Identify which cell holds the provided text, then report its (x, y) central coordinate. 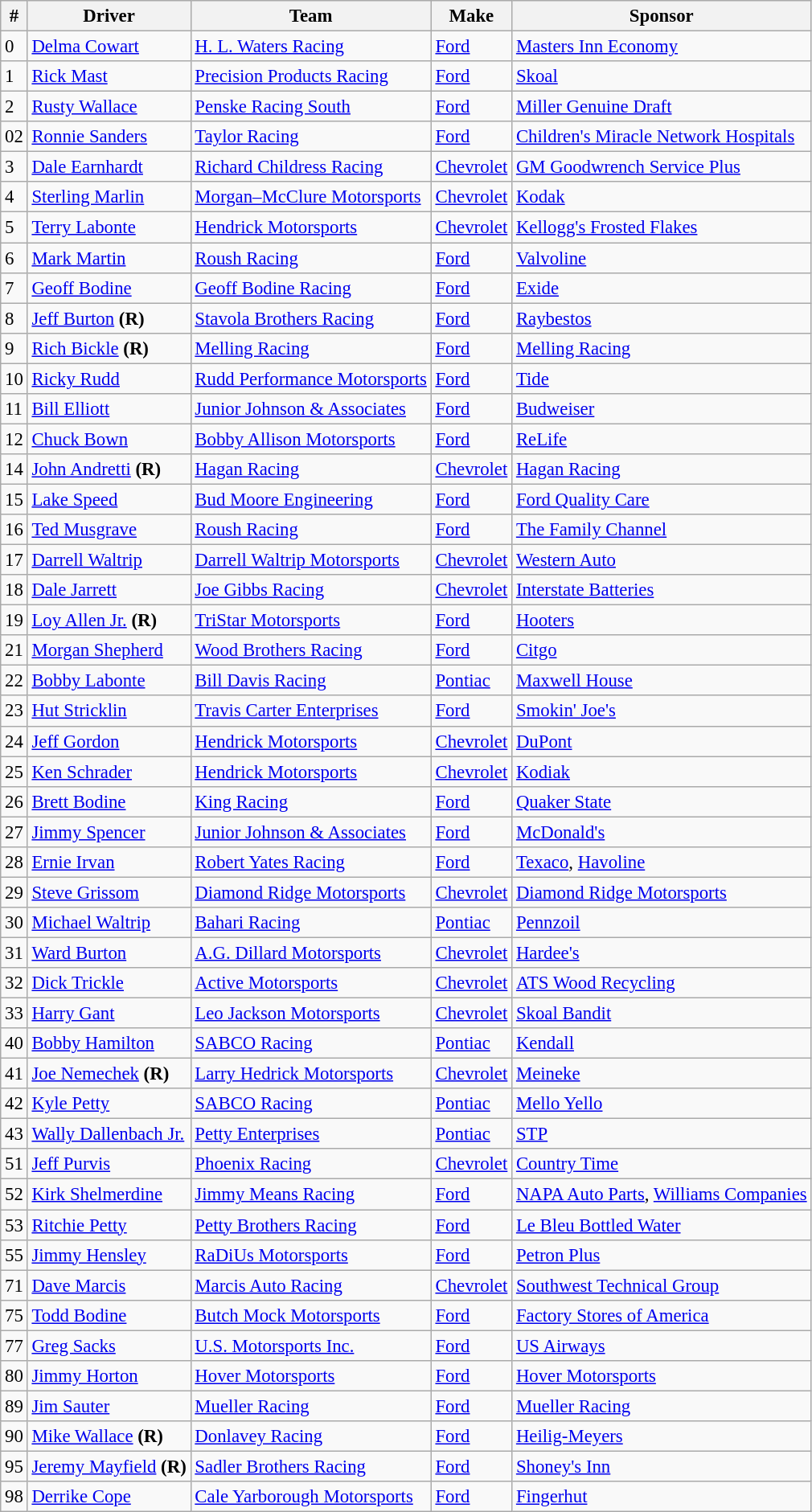
Dale Jarrett (109, 590)
16 (14, 530)
ReLife (662, 439)
Mark Martin (109, 258)
Ford Quality Care (662, 499)
41 (14, 1074)
Stavola Brothers Racing (310, 318)
43 (14, 1134)
42 (14, 1104)
Wally Dallenbach Jr. (109, 1134)
Dick Trickle (109, 983)
Jimmy Means Racing (310, 1194)
Sterling Marlin (109, 197)
Loy Allen Jr. (R) (109, 621)
Jeff Purvis (109, 1165)
Cale Yarborough Motorsports (310, 1497)
Morgan Shepherd (109, 650)
Shoney's Inn (662, 1466)
26 (14, 801)
Bobby Allison Motorsports (310, 439)
Donlavey Racing (310, 1436)
Driver (109, 16)
Bobby Labonte (109, 681)
95 (14, 1466)
Rudd Performance Motorsports (310, 379)
25 (14, 772)
Tide (662, 379)
10 (14, 379)
24 (14, 741)
Brett Bodine (109, 801)
Smokin' Joe's (662, 711)
STP (662, 1134)
22 (14, 681)
Ernie Irvan (109, 863)
40 (14, 1043)
Taylor Racing (310, 137)
U.S. Motorsports Inc. (310, 1346)
89 (14, 1406)
Kirk Shelmerdine (109, 1194)
3 (14, 167)
0 (14, 47)
Mike Wallace (R) (109, 1436)
ATS Wood Recycling (662, 983)
17 (14, 560)
77 (14, 1346)
Jeff Burton (R) (109, 318)
Western Auto (662, 560)
Geoff Bodine (109, 288)
51 (14, 1165)
Petty Brothers Racing (310, 1225)
Hut Stricklin (109, 711)
GM Goodwrench Service Plus (662, 167)
29 (14, 892)
Harry Gant (109, 1014)
Jim Sauter (109, 1406)
Greg Sacks (109, 1346)
Darrell Waltrip (109, 560)
6 (14, 258)
Exide (662, 288)
Mello Yello (662, 1104)
Rich Bickle (R) (109, 348)
53 (14, 1225)
12 (14, 439)
Ted Musgrave (109, 530)
21 (14, 650)
4 (14, 197)
TriStar Motorsports (310, 621)
Miller Genuine Draft (662, 107)
Precision Products Racing (310, 76)
John Andretti (R) (109, 469)
Leo Jackson Motorsports (310, 1014)
1 (14, 76)
52 (14, 1194)
Petty Enterprises (310, 1134)
The Family Channel (662, 530)
Jeremy Mayfield (R) (109, 1466)
Make (471, 16)
90 (14, 1436)
Michael Waltrip (109, 923)
Quaker State (662, 801)
Children's Miracle Network Hospitals (662, 137)
Kendall (662, 1043)
7 (14, 288)
8 (14, 318)
# (14, 16)
9 (14, 348)
Ken Schrader (109, 772)
Hooters (662, 621)
Ricky Rudd (109, 379)
Hardee's (662, 953)
Masters Inn Economy (662, 47)
Richard Childress Racing (310, 167)
Sponsor (662, 16)
Jimmy Spencer (109, 832)
Bud Moore Engineering (310, 499)
Team (310, 16)
Lake Speed (109, 499)
Bahari Racing (310, 923)
55 (14, 1255)
Fingerhut (662, 1497)
5 (14, 227)
Maxwell House (662, 681)
Marcis Auto Racing (310, 1285)
Kodak (662, 197)
DuPont (662, 741)
Penske Racing South (310, 107)
Pennzoil (662, 923)
11 (14, 409)
Kyle Petty (109, 1104)
Larry Hedrick Motorsports (310, 1074)
Bill Elliott (109, 409)
Terry Labonte (109, 227)
2 (14, 107)
80 (14, 1376)
Butch Mock Motorsports (310, 1315)
Bobby Hamilton (109, 1043)
30 (14, 923)
Delma Cowart (109, 47)
Active Motorsports (310, 983)
Todd Bodine (109, 1315)
Jimmy Hensley (109, 1255)
Budweiser (662, 409)
A.G. Dillard Motorsports (310, 953)
Geoff Bodine Racing (310, 288)
King Racing (310, 801)
Travis Carter Enterprises (310, 711)
Dave Marcis (109, 1285)
31 (14, 953)
33 (14, 1014)
H. L. Waters Racing (310, 47)
27 (14, 832)
Rick Mast (109, 76)
Heilig-Meyers (662, 1436)
Joe Gibbs Racing (310, 590)
Robert Yates Racing (310, 863)
Citgo (662, 650)
14 (14, 469)
15 (14, 499)
McDonald's (662, 832)
US Airways (662, 1346)
Raybestos (662, 318)
Chuck Bown (109, 439)
Steve Grissom (109, 892)
Ward Burton (109, 953)
75 (14, 1315)
Bill Davis Racing (310, 681)
71 (14, 1285)
Joe Nemechek (R) (109, 1074)
98 (14, 1497)
23 (14, 711)
Meineke (662, 1074)
19 (14, 621)
28 (14, 863)
Wood Brothers Racing (310, 650)
Southwest Technical Group (662, 1285)
Morgan–McClure Motorsports (310, 197)
Factory Stores of America (662, 1315)
Rusty Wallace (109, 107)
Derrike Cope (109, 1497)
32 (14, 983)
Kellogg's Frosted Flakes (662, 227)
Skoal (662, 76)
Valvoline (662, 258)
02 (14, 137)
Interstate Batteries (662, 590)
Petron Plus (662, 1255)
Jeff Gordon (109, 741)
Ritchie Petty (109, 1225)
Texaco, Havoline (662, 863)
Phoenix Racing (310, 1165)
NAPA Auto Parts, Williams Companies (662, 1194)
Sadler Brothers Racing (310, 1466)
Country Time (662, 1165)
18 (14, 590)
Le Bleu Bottled Water (662, 1225)
Darrell Waltrip Motorsports (310, 560)
Ronnie Sanders (109, 137)
RaDiUs Motorsports (310, 1255)
Kodiak (662, 772)
Skoal Bandit (662, 1014)
Dale Earnhardt (109, 167)
Jimmy Horton (109, 1376)
